Capture the cell that displays the provided text and extract its [x, y] central coordinate. 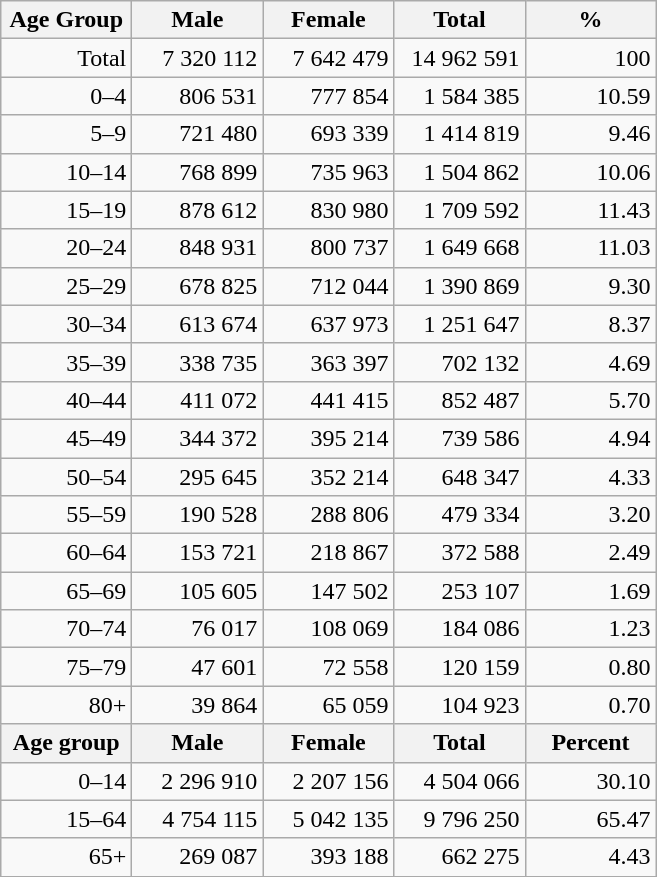
7 642 479 [328, 58]
637 973 [328, 324]
295 645 [198, 477]
288 806 [328, 515]
830 980 [328, 210]
253 107 [460, 591]
4 754 115 [198, 819]
4 504 066 [460, 781]
441 415 [328, 400]
75–79 [66, 667]
60–64 [66, 553]
108 069 [328, 629]
352 214 [328, 477]
35–39 [66, 362]
65–69 [66, 591]
% [590, 20]
678 825 [198, 286]
65 059 [328, 705]
0–4 [66, 96]
50–54 [66, 477]
344 372 [198, 438]
30.10 [590, 781]
105 605 [198, 591]
1 584 385 [460, 96]
693 339 [328, 134]
4.43 [590, 857]
Age Group [66, 20]
372 588 [460, 553]
Percent [590, 743]
662 275 [460, 857]
4.69 [590, 362]
20–24 [66, 248]
14 962 591 [460, 58]
4.94 [590, 438]
2 296 910 [198, 781]
11.43 [590, 210]
184 086 [460, 629]
1 649 668 [460, 248]
1 504 862 [460, 172]
1 251 647 [460, 324]
739 586 [460, 438]
878 612 [198, 210]
395 214 [328, 438]
190 528 [198, 515]
65+ [66, 857]
9.30 [590, 286]
712 044 [328, 286]
5.70 [590, 400]
9.46 [590, 134]
15–64 [66, 819]
45–49 [66, 438]
3.20 [590, 515]
Age group [66, 743]
0–14 [66, 781]
613 674 [198, 324]
1 414 819 [460, 134]
777 854 [328, 96]
806 531 [198, 96]
1 390 869 [460, 286]
768 899 [198, 172]
11.03 [590, 248]
80+ [66, 705]
848 931 [198, 248]
9 796 250 [460, 819]
479 334 [460, 515]
47 601 [198, 667]
800 737 [328, 248]
10.06 [590, 172]
702 132 [460, 362]
218 867 [328, 553]
10.59 [590, 96]
8.37 [590, 324]
852 487 [460, 400]
4.33 [590, 477]
735 963 [328, 172]
393 188 [328, 857]
338 735 [198, 362]
120 159 [460, 667]
2 207 156 [328, 781]
2.49 [590, 553]
153 721 [198, 553]
40–44 [66, 400]
30–34 [66, 324]
104 923 [460, 705]
5–9 [66, 134]
1.23 [590, 629]
100 [590, 58]
269 087 [198, 857]
147 502 [328, 591]
1.69 [590, 591]
76 017 [198, 629]
15–19 [66, 210]
721 480 [198, 134]
70–74 [66, 629]
648 347 [460, 477]
363 397 [328, 362]
411 072 [198, 400]
7 320 112 [198, 58]
72 558 [328, 667]
65.47 [590, 819]
0.80 [590, 667]
1 709 592 [460, 210]
0.70 [590, 705]
10–14 [66, 172]
39 864 [198, 705]
5 042 135 [328, 819]
55–59 [66, 515]
25–29 [66, 286]
